For the text-containing cell, return its midpoint in [X, Y] coordinate format. 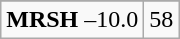
58 [162, 20]
MRSH –10.0 [72, 20]
